Provide the (x, y) coordinate of the cell's center where the given text is located.  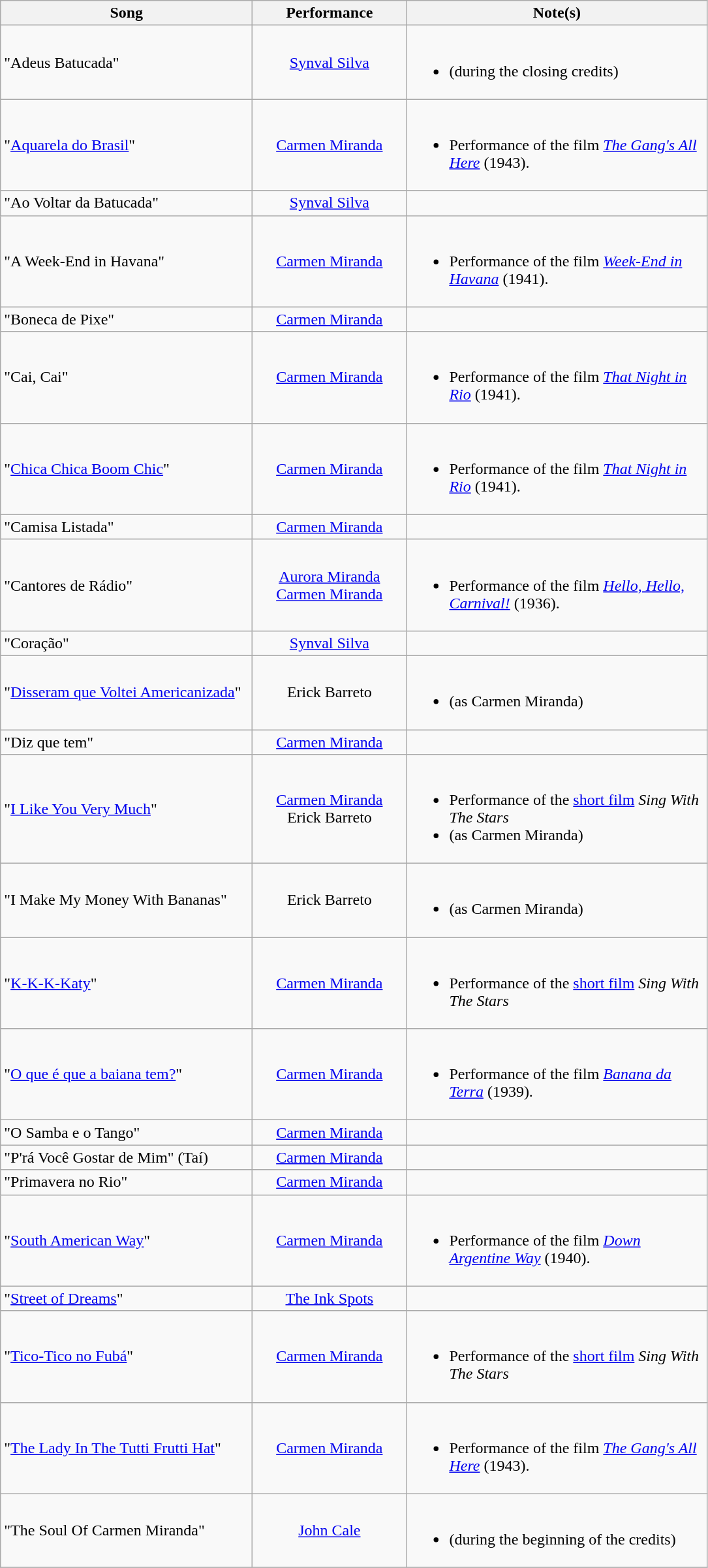
"South American Way" (127, 1240)
"Street of Dreams" (127, 1298)
"Aquarela do Brasil" (127, 145)
"Camisa Listada" (127, 527)
Performance of the film Hello, Hello, Carnival! (1936). (557, 585)
Aurora MirandaCarmen Miranda (330, 585)
(during the closing credits) (557, 63)
John Cale (330, 1530)
The Ink Spots (330, 1298)
Performance of the film Down Argentine Way (1940). (557, 1240)
"Adeus Batucada" (127, 63)
"K-K-K-Katy" (127, 983)
"I Make My Money With Bananas" (127, 901)
Performance (330, 13)
"Chica Chica Boom Chic" (127, 469)
"P'rá Você Gostar de Mim" (Taí) (127, 1157)
"The Soul Of Carmen Miranda" (127, 1530)
Note(s) (557, 13)
"Primavera no Rio" (127, 1182)
"Boneca de Pixe" (127, 319)
Song (127, 13)
"I Like You Very Much" (127, 809)
"Diz que tem" (127, 742)
Performance of the short film Sing With The Stars(as Carmen Miranda) (557, 809)
"Cantores de Rádio" (127, 585)
Performance of the film Banana da Terra (1939). (557, 1074)
"O que é que a baiana tem?" (127, 1074)
"O Samba e o Tango" (127, 1133)
"Tico-Tico no Fubá" (127, 1356)
Carmen MirandaErick Barreto (330, 809)
Performance of the film Week-End in Havana (1941). (557, 261)
"Disseram que Voltei Americanizada" (127, 692)
(during the beginning of the credits) (557, 1530)
"The Lady In The Tutti Frutti Hat" (127, 1448)
"A Week-End in Havana" (127, 261)
"Ao Voltar da Batucada" (127, 203)
"Coração" (127, 643)
"Cai, Cai" (127, 377)
